Scan for the cell matching the given text and deliver its (x, y) coordinate at center. 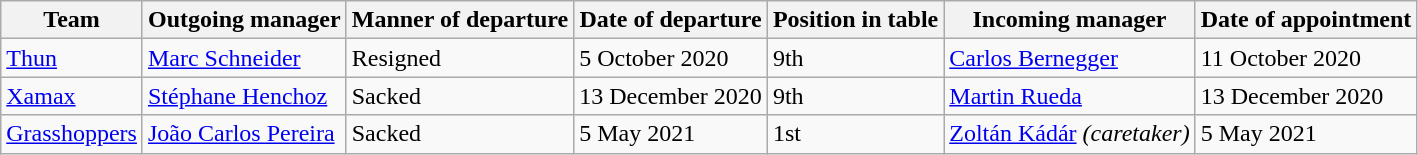
Date of appointment (1306, 20)
Grasshoppers (72, 134)
Team (72, 20)
Thun (72, 58)
Martin Rueda (1070, 96)
1st (855, 134)
Incoming manager (1070, 20)
Position in table (855, 20)
Stéphane Henchoz (244, 96)
Outgoing manager (244, 20)
5 October 2020 (671, 58)
11 October 2020 (1306, 58)
Carlos Bernegger (1070, 58)
Manner of departure (460, 20)
João Carlos Pereira (244, 134)
Xamax (72, 96)
Resigned (460, 58)
Date of departure (671, 20)
Marc Schneider (244, 58)
Zoltán Kádár (caretaker) (1070, 134)
